Search for the cell housing the specified text and yield its [X, Y] center coordinate. 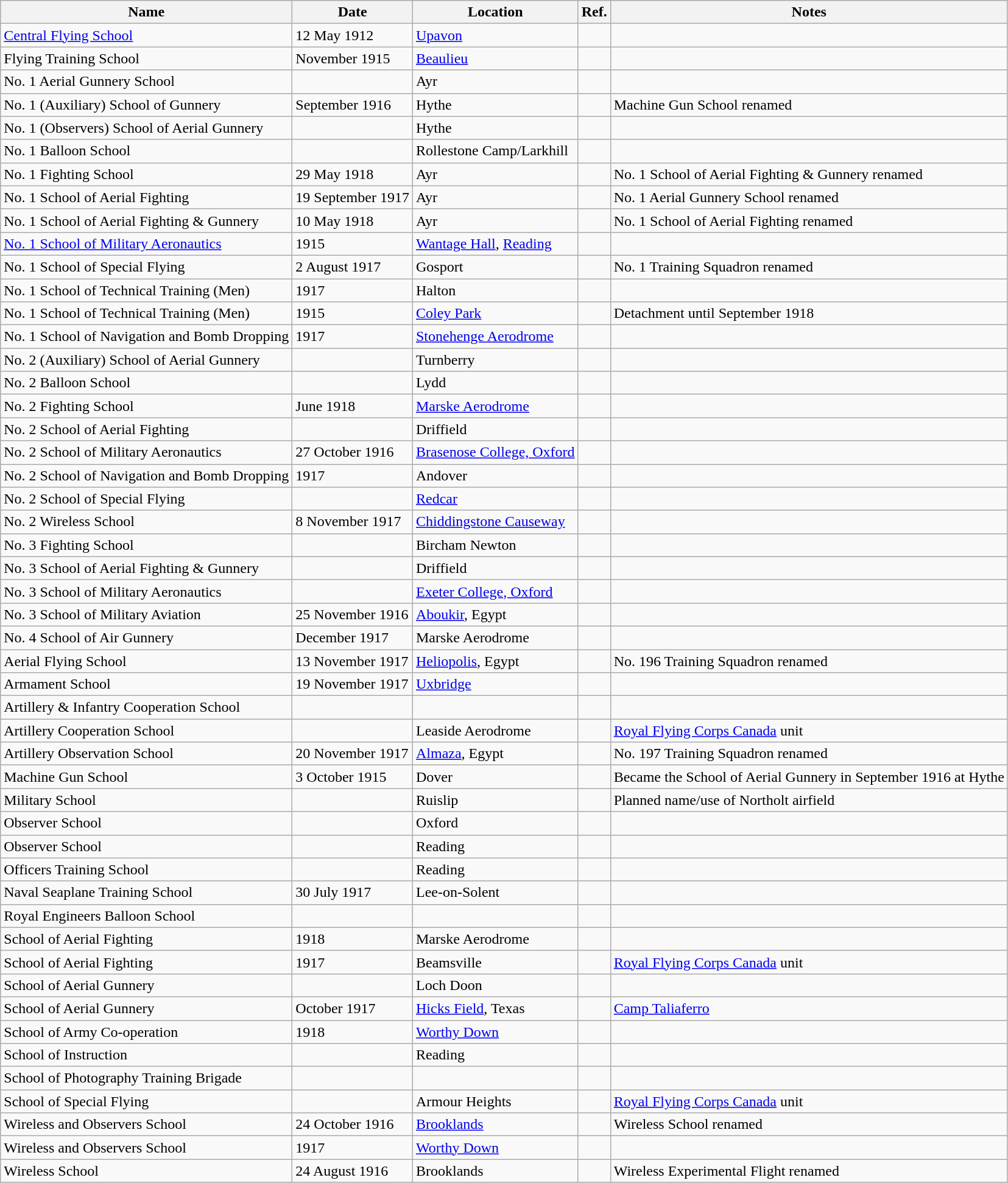
24 October 1916 [353, 1125]
October 1917 [353, 1008]
19 November 1917 [353, 684]
Ref. [594, 12]
Chiddingstone Causeway [495, 522]
No. 3 Fighting School [146, 545]
20 November 1917 [353, 754]
No. 2 Fighting School [146, 406]
Artillery Cooperation School [146, 731]
Camp Taliaferro [809, 1008]
Military School [146, 800]
Rollestone Camp/Larkhill [495, 151]
No. 1 (Observers) School of Aerial Gunnery [146, 128]
No. 2 School of Special Flying [146, 499]
24 August 1916 [353, 1171]
No. 2 (Auxiliary) School of Aerial Gunnery [146, 360]
Date [353, 12]
No. 1 School of Special Flying [146, 267]
Wantage Hall, Reading [495, 244]
Almaza, Egypt [495, 754]
Wireless Experimental Flight renamed [809, 1171]
School of Army Co-operation [146, 1032]
No. 1 School of Aerial Fighting & Gunnery renamed [809, 174]
Beamsville [495, 962]
Loch Doon [495, 985]
Notes [809, 12]
No. 1 School of Aerial Fighting renamed [809, 220]
Artillery & Infantry Cooperation School [146, 707]
No. 3 School of Military Aviation [146, 614]
12 May 1912 [353, 35]
No. 196 Training Squadron renamed [809, 661]
No. 3 School of Aerial Fighting & Gunnery [146, 568]
School of Instruction [146, 1055]
19 September 1917 [353, 197]
No. 1 Aerial Gunnery School [146, 82]
November 1915 [353, 58]
Brasenose College, Oxford [495, 452]
No. 2 Balloon School [146, 383]
Oxford [495, 823]
Uxbridge [495, 684]
Wireless School [146, 1171]
No. 4 School of Air Gunnery [146, 637]
No. 2 School of Military Aeronautics [146, 452]
3 October 1915 [353, 777]
Became the School of Aerial Gunnery in September 1916 at Hythe [809, 777]
December 1917 [353, 637]
Redcar [495, 499]
No. 1 Balloon School [146, 151]
10 May 1918 [353, 220]
Turnberry [495, 360]
Halton [495, 290]
Machine Gun School renamed [809, 105]
Gosport [495, 267]
Armament School [146, 684]
Aerial Flying School [146, 661]
Flying Training School [146, 58]
September 1916 [353, 105]
No. 2 Wireless School [146, 522]
Officers Training School [146, 869]
Aboukir, Egypt [495, 614]
2 August 1917 [353, 267]
June 1918 [353, 406]
Bircham Newton [495, 545]
Hicks Field, Texas [495, 1008]
No. 1 Fighting School [146, 174]
No. 1 School of Military Aeronautics [146, 244]
No. 1 Aerial Gunnery School renamed [809, 197]
Coley Park [495, 314]
Lydd [495, 383]
Planned name/use of Northolt airfield [809, 800]
Beaulieu [495, 58]
Location [495, 12]
8 November 1917 [353, 522]
Heliopolis, Egypt [495, 661]
No. 3 School of Military Aeronautics [146, 591]
No. 2 School of Navigation and Bomb Dropping [146, 476]
Armour Heights [495, 1101]
Upavon [495, 35]
Detachment until September 1918 [809, 314]
27 October 1916 [353, 452]
29 May 1918 [353, 174]
Name [146, 12]
Wireless School renamed [809, 1125]
Royal Engineers Balloon School [146, 916]
No. 1 School of Aerial Fighting [146, 197]
Dover [495, 777]
Andover [495, 476]
Exeter College, Oxford [495, 591]
School of Special Flying [146, 1101]
No. 1 School of Aerial Fighting & Gunnery [146, 220]
13 November 1917 [353, 661]
Central Flying School [146, 35]
Lee-on-Solent [495, 893]
No. 197 Training Squadron renamed [809, 754]
Naval Seaplane Training School [146, 893]
Artillery Observation School [146, 754]
Stonehenge Aerodrome [495, 337]
School of Photography Training Brigade [146, 1078]
30 July 1917 [353, 893]
No. 2 School of Aerial Fighting [146, 429]
No. 1 Training Squadron renamed [809, 267]
Leaside Aerodrome [495, 731]
No. 1 (Auxiliary) School of Gunnery [146, 105]
No. 1 School of Navigation and Bomb Dropping [146, 337]
Ruislip [495, 800]
25 November 1916 [353, 614]
Machine Gun School [146, 777]
